Return the (X, Y) coordinate for the center point of the cell that contains the specified text.  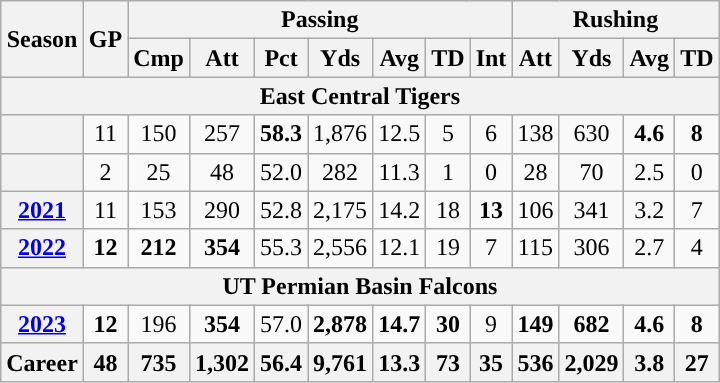
19 (448, 248)
196 (159, 324)
115 (536, 248)
2.5 (650, 172)
Career (42, 362)
25 (159, 172)
5 (448, 134)
Pct (282, 58)
341 (592, 210)
13.3 (400, 362)
Int (491, 58)
30 (448, 324)
153 (159, 210)
630 (592, 134)
2,878 (340, 324)
6 (491, 134)
52.0 (282, 172)
14.2 (400, 210)
28 (536, 172)
14.7 (400, 324)
4 (697, 248)
52.8 (282, 210)
2,556 (340, 248)
12.5 (400, 134)
58.3 (282, 134)
3.2 (650, 210)
290 (222, 210)
Cmp (159, 58)
2 (105, 172)
2,175 (340, 210)
East Central Tigers (360, 96)
138 (536, 134)
106 (536, 210)
18 (448, 210)
3.8 (650, 362)
35 (491, 362)
57.0 (282, 324)
11.3 (400, 172)
257 (222, 134)
Passing (320, 20)
Season (42, 39)
73 (448, 362)
9 (491, 324)
Rushing (616, 20)
GP (105, 39)
12.1 (400, 248)
1,876 (340, 134)
2023 (42, 324)
70 (592, 172)
282 (340, 172)
55.3 (282, 248)
212 (159, 248)
536 (536, 362)
1,302 (222, 362)
149 (536, 324)
682 (592, 324)
2,029 (592, 362)
13 (491, 210)
2.7 (650, 248)
UT Permian Basin Falcons (360, 286)
150 (159, 134)
1 (448, 172)
9,761 (340, 362)
56.4 (282, 362)
735 (159, 362)
27 (697, 362)
2022 (42, 248)
2021 (42, 210)
306 (592, 248)
